Extract the [x, y] coordinate from the center of the cell holding the provided text.  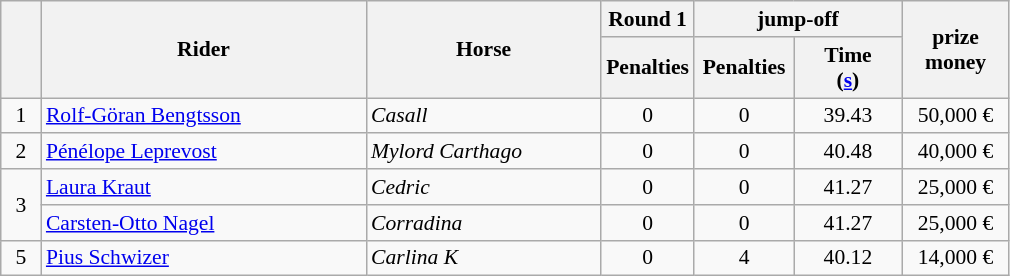
50,000 € [956, 116]
40.48 [848, 152]
Time(s) [848, 68]
Round 1 [648, 19]
39.43 [848, 116]
Corradina [484, 223]
Pius Schwizer [204, 258]
Horse [484, 50]
Laura Kraut [204, 187]
Casall [484, 116]
4 [744, 258]
Rolf-Göran Bengtsson [204, 116]
Carsten-Otto Nagel [204, 223]
prizemoney [956, 50]
Cedric [484, 187]
Pénélope Leprevost [204, 152]
40.12 [848, 258]
40,000 € [956, 152]
Carlina K [484, 258]
5 [21, 258]
3 [21, 204]
2 [21, 152]
jump-off [798, 19]
14,000 € [956, 258]
1 [21, 116]
Rider [204, 50]
Mylord Carthago [484, 152]
